Locate the cell with the specified text and output its (X, Y) center coordinate. 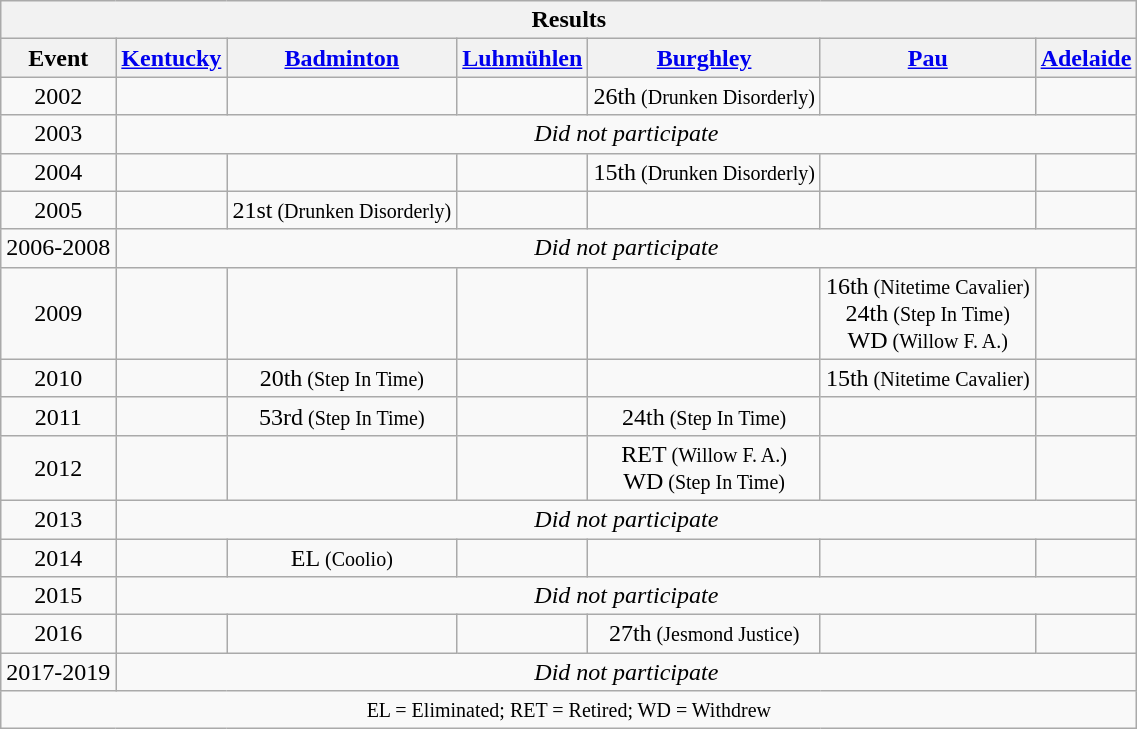
Adelaide (1086, 58)
24th (Step In Time) (704, 416)
15th (Drunken Disorderly) (704, 172)
Luhmühlen (522, 58)
Results (569, 20)
2016 (58, 634)
26th (Drunken Disorderly) (704, 96)
16th (Nitetime Cavalier)24th (Step In Time)WD (Willow F. A.) (928, 313)
Kentucky (172, 58)
RET (Willow F. A.)WD (Step In Time) (704, 468)
Burghley (704, 58)
15th (Nitetime Cavalier) (928, 378)
2009 (58, 313)
Event (58, 58)
2002 (58, 96)
2004 (58, 172)
2003 (58, 134)
2010 (58, 378)
2012 (58, 468)
2011 (58, 416)
2017-2019 (58, 672)
2006-2008 (58, 248)
Badminton (342, 58)
2005 (58, 210)
EL = Eliminated; RET = Retired; WD = Withdrew (569, 710)
27th (Jesmond Justice) (704, 634)
20th (Step In Time) (342, 378)
21st (Drunken Disorderly) (342, 210)
Pau (928, 58)
2014 (58, 557)
2013 (58, 519)
EL (Coolio) (342, 557)
53rd (Step In Time) (342, 416)
2015 (58, 596)
